Extract the (x, y) coordinate from the center of the cell holding the provided text.  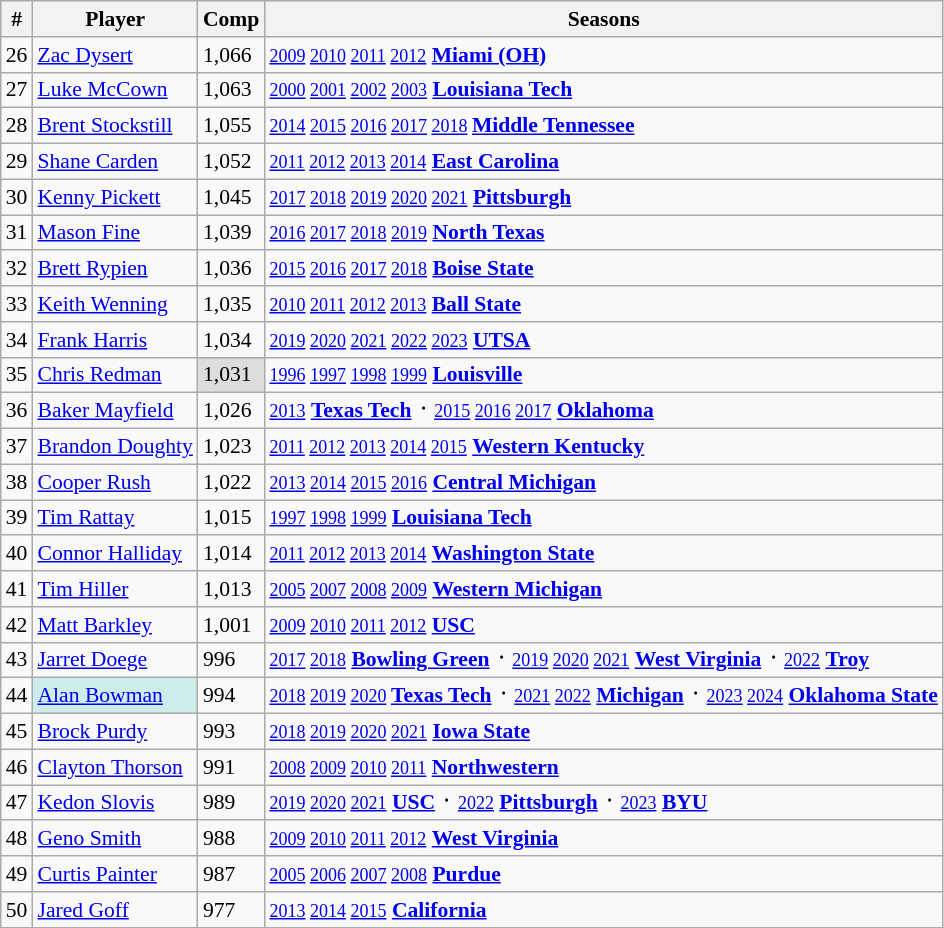
988 (232, 839)
2019 2020 2021 USC ᛫ 2022 Pittsburgh ᛫ 2023 BYU (604, 803)
Keith Wenning (114, 304)
50 (17, 910)
Luke McCown (114, 90)
Kedon Slovis (114, 803)
1996 1997 1998 1999 Louisville (604, 375)
1,035 (232, 304)
996 (232, 660)
2018 2019 2020 2021 Iowa State (604, 732)
2015 2016 2017 2018 Boise State (604, 269)
26 (17, 55)
1,023 (232, 447)
27 (17, 90)
Tim Hiller (114, 589)
45 (17, 732)
1,036 (232, 269)
2011 2012 2013 2014 2015 Western Kentucky (604, 447)
2008 2009 2010 2011 Northwestern (604, 767)
48 (17, 839)
2000 2001 2002 2003 Louisiana Tech (604, 90)
2009 2010 2011 2012 USC (604, 625)
Geno Smith (114, 839)
1,052 (232, 162)
1,026 (232, 411)
987 (232, 874)
49 (17, 874)
2009 2010 2011 2012 Miami (OH) (604, 55)
30 (17, 197)
28 (17, 126)
Chris Redman (114, 375)
1,013 (232, 589)
2013 2014 2015 2016 Central Michigan (604, 482)
47 (17, 803)
Connor Halliday (114, 554)
989 (232, 803)
Brandon Doughty (114, 447)
Brock Purdy (114, 732)
Shane Carden (114, 162)
40 (17, 554)
43 (17, 660)
Frank Harris (114, 340)
Brent Stockstill (114, 126)
2009 2010 2011 2012 West Virginia (604, 839)
1,014 (232, 554)
Alan Bowman (114, 696)
1,015 (232, 518)
2017 2018 Bowling Green ᛫ 2019 2020 2021 West Virginia ᛫ 2022 Troy (604, 660)
Zac Dysert (114, 55)
2018 2019 2020 Texas Tech ᛫ 2021 2022 Michigan ᛫ 2023 2024 Oklahoma State (604, 696)
2005 2007 2008 2009 Western Michigan (604, 589)
1,063 (232, 90)
41 (17, 589)
Baker Mayfield (114, 411)
42 (17, 625)
977 (232, 910)
Tim Rattay (114, 518)
1,031 (232, 375)
# (17, 19)
1,066 (232, 55)
Clayton Thorson (114, 767)
2019 2020 2021 2022 2023 UTSA (604, 340)
Curtis Painter (114, 874)
2014 2015 2016 2017 2018 Middle Tennessee (604, 126)
35 (17, 375)
Matt Barkley (114, 625)
1,045 (232, 197)
1997 1998 1999 Louisiana Tech (604, 518)
2013 Texas Tech ᛫ 2015 2016 2017 Oklahoma (604, 411)
Jarret Doege (114, 660)
2011 2012 2013 2014 Washington State (604, 554)
Comp (232, 19)
29 (17, 162)
1,034 (232, 340)
994 (232, 696)
2005 2006 2007 2008 Purdue (604, 874)
38 (17, 482)
1,022 (232, 482)
993 (232, 732)
34 (17, 340)
Brett Rypien (114, 269)
Kenny Pickett (114, 197)
33 (17, 304)
Jared Goff (114, 910)
39 (17, 518)
2011 2012 2013 2014 East Carolina (604, 162)
36 (17, 411)
31 (17, 233)
2016 2017 2018 2019 North Texas (604, 233)
Seasons (604, 19)
37 (17, 447)
1,001 (232, 625)
991 (232, 767)
Mason Fine (114, 233)
2010 2011 2012 2013 Ball State (604, 304)
Cooper Rush (114, 482)
Player (114, 19)
2017 2018 2019 2020 2021 Pittsburgh (604, 197)
1,055 (232, 126)
44 (17, 696)
2013 2014 2015 California (604, 910)
1,039 (232, 233)
32 (17, 269)
46 (17, 767)
